Identify which cell holds the provided text, then report its (x, y) central coordinate. 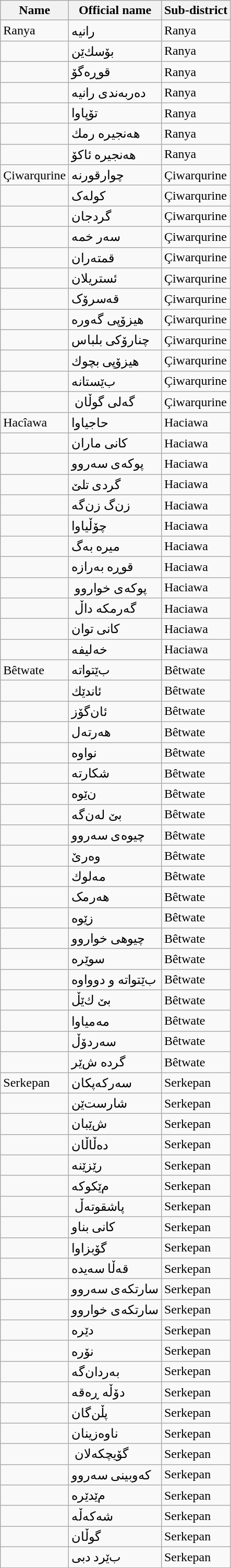
‌گردى تلێ (115, 484)
سه‌ر خمه‌ (115, 237)
سو‌ێره (115, 959)
‌گرده ش‌ێر (115, 1062)
نۆره (115, 1351)
ز‌ێوه (115, 918)
‌پوکه‌ی سه‌روو (115, 464)
بێ له‌ن‌گه‌ (115, 815)
قوڕه‌گۆ (115, 72)
سارتکه‌ی سه‌روو (115, 1289)
كانى ماران (115, 443)
Official name (115, 10)
مه‌لوك (115, 877)
‌گردجان (115, 216)
نواوه (115, 753)
قمته‌ران (115, 258)
وه‌رێ (115, 856)
هه‌رمک (115, 897)
کوله‌ک (115, 196)
قه‌سرۆک (115, 299)
ب‌ێرد دبى (115, 1557)
‌پڵن‌گان (115, 1413)
چوارقورنه‌ (115, 175)
‌گوڵان (115, 1537)
كانى توان (115, 629)
هيزۆ‌پى ‌گه‌وره‌ (115, 320)
دۆڵه‌ ڕه‌قه‌ (115, 1392)
حاجياوا (115, 422)
زن‌گ زن‌گه (115, 505)
رانيه (115, 31)
سه‌رکه‌‌پکان (115, 1083)
ئان‌گۆز (115, 711)
سه‌ردۆڵ (115, 1041)
Hacîawa (34, 422)
ب‌ێتواته (115, 670)
كانى بناو (115, 1227)
م‌ێد‌ێره (115, 1496)
خه‌لیفه‌ (115, 650)
Name (34, 10)
شكارته (115, 773)
‌گۆبزاوا (115, 1248)
ده‌ڵاڵان (115, 1145)
ب‌ێتواته و دوواوه (115, 980)
‌ پاشقوته‌ڵ (115, 1207)
ش‌ێبان (115, 1124)
‌ گۆیچکه‌لان (115, 1454)
هه‌نجیره‌ رمك (115, 134)
بێ ك‌ێڵ (115, 1000)
ميره به‌گ (115, 546)
مه‌میاوا (115, 1021)
ب‌ێستانه (115, 381)
ناوه‌زینان (115, 1433)
هيزۆ‌پى بچوك (115, 361)
سارتکه‌ی خواروو (115, 1310)
ده‌ربه‌ندی رانيه (115, 93)
شارست‌ێن (115, 1103)
چیوه‌ی سه‌روو (115, 835)
Sub-district (196, 10)
‌ گه‌رمکه‌ داڵ (115, 609)
چيوهى خواروو (115, 939)
هه‌نجیره‌ ئاكۆ (115, 154)
شه‌که‌ڵه‌ (115, 1516)
د‌ێره (115, 1330)
ئستريلان (115, 278)
بۆسك‌ێن (115, 51)
‌ پوکه‌ی خواروو (115, 588)
قوڕه‌ به‌رازه‌ (115, 567)
ن‌ێوه (115, 794)
قه‌ڵا سه‌یده‌‌ (115, 1269)
چنارۆكى بلباس (115, 340)
ئاند‌ێك (115, 691)
ر‌ێز‌ێنه (115, 1165)
م‌ێكوكه (115, 1186)
هه‌رته‌ل (115, 732)
‌ گه‌لی ‌گوڵان (115, 402)
چۆڵياوا (115, 526)
تۆ‌پاوا (115, 113)
به‌ردان‌گه‌ (115, 1371)
که‌وبینی سه‌روو (115, 1475)
